Output the [x, y] coordinate of the center of the cell containing the given text.  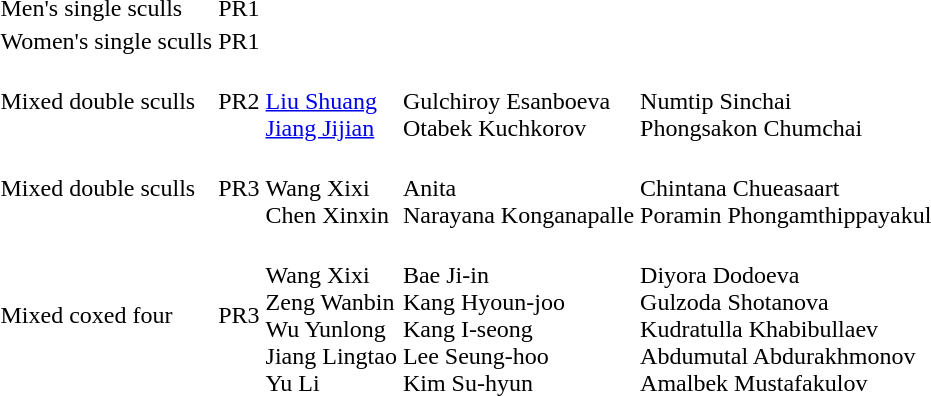
PR2 [239, 101]
Liu ShuangJiang Jijian [331, 101]
AnitaNarayana Konganapalle [518, 188]
Gulchiroy EsanboevaOtabek Kuchkorov [518, 101]
PR1 [239, 41]
Wang XixiChen Xinxin [331, 188]
PR3 [239, 188]
